Find where the given text appears and provide that cell's center as (X, Y) coordinate. 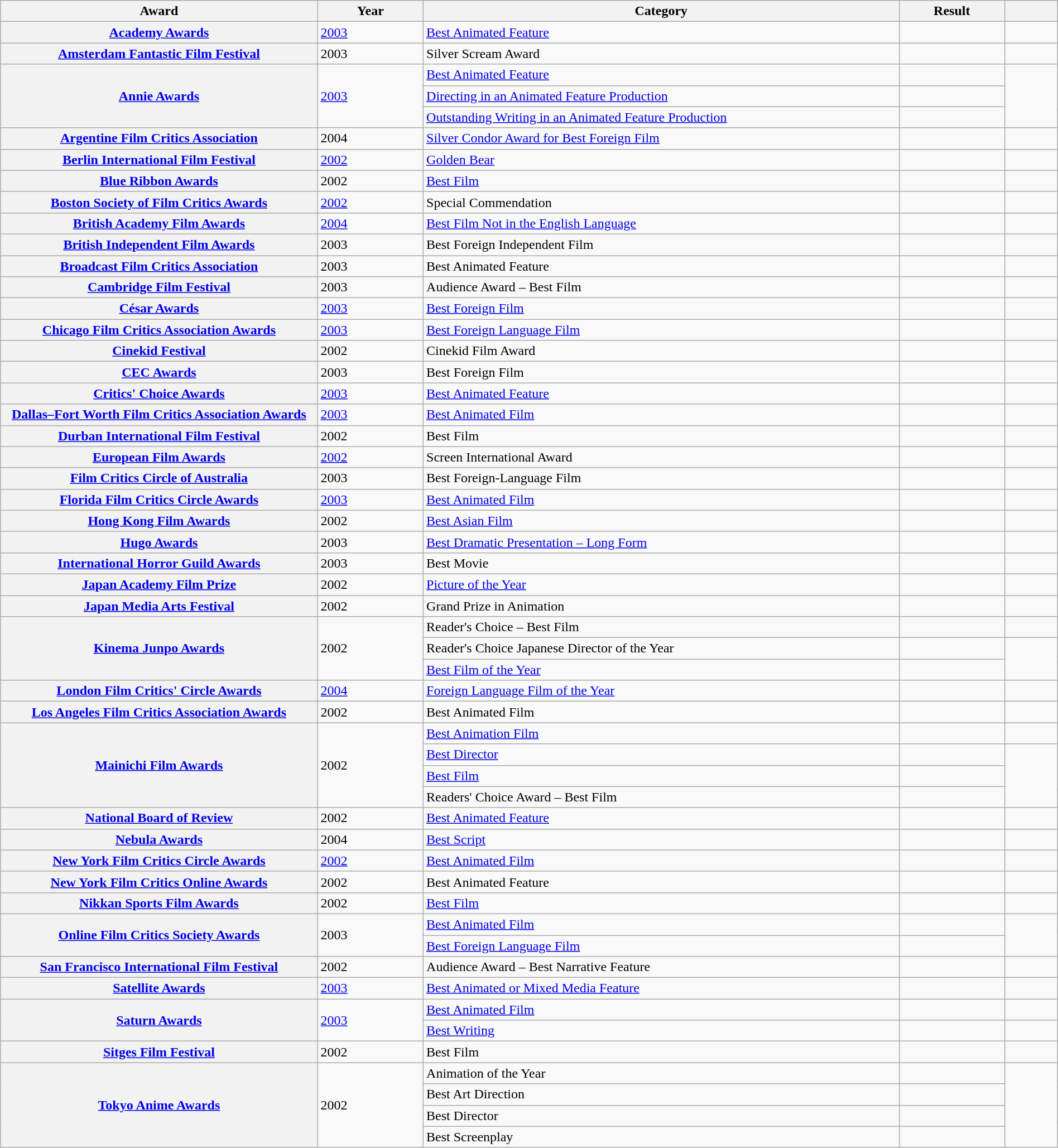
Audience Award – Best Film (662, 287)
Blue Ribbon Awards (159, 181)
Best Script (662, 839)
New York Film Critics Circle Awards (159, 861)
Screen International Award (662, 457)
Audience Award – Best Narrative Feature (662, 967)
Golden Bear (662, 160)
Animation of the Year (662, 1073)
Boston Society of Film Critics Awards (159, 202)
Sitges Film Festival (159, 1052)
Saturn Awards (159, 1020)
Los Angeles Film Critics Association Awards (159, 712)
Online Film Critics Society Awards (159, 935)
Nikkan Sports Film Awards (159, 903)
Cambridge Film Festival (159, 287)
Best Movie (662, 563)
Florida Film Critics Circle Awards (159, 499)
Nebula Awards (159, 839)
Best Film Not in the English Language (662, 223)
British Academy Film Awards (159, 223)
Grand Prize in Animation (662, 606)
Picture of the Year (662, 584)
Foreign Language Film of the Year (662, 691)
Japan Media Arts Festival (159, 606)
Silver Condor Award for Best Foreign Film (662, 138)
Best Dramatic Presentation – Long Form (662, 542)
Japan Academy Film Prize (159, 584)
European Film Awards (159, 457)
Best Animated or Mixed Media Feature (662, 988)
New York Film Critics Online Awards (159, 882)
Durban International Film Festival (159, 436)
Best Asian Film (662, 521)
San Francisco International Film Festival (159, 967)
Best Writing (662, 1031)
Award (159, 11)
Film Critics Circle of Australia (159, 478)
Argentine Film Critics Association (159, 138)
Category (662, 11)
Cinekid Film Award (662, 351)
Mainichi Film Awards (159, 765)
Berlin International Film Festival (159, 160)
Satellite Awards (159, 988)
Annie Awards (159, 96)
Special Commendation (662, 202)
Tokyo Anime Awards (159, 1105)
British Independent Film Awards (159, 244)
César Awards (159, 309)
Directing in an Animated Feature Production (662, 96)
London Film Critics' Circle Awards (159, 691)
Year (371, 11)
Reader's Choice Japanese Director of the Year (662, 649)
Reader's Choice – Best Film (662, 627)
CEC Awards (159, 372)
Readers' Choice Award – Best Film (662, 797)
International Horror Guild Awards (159, 563)
Broadcast Film Critics Association (159, 266)
Outstanding Writing in an Animated Feature Production (662, 117)
Silver Scream Award (662, 54)
Kinema Junpo Awards (159, 649)
Best Animation Film (662, 733)
Best Art Direction (662, 1094)
Amsterdam Fantastic Film Festival (159, 54)
Academy Awards (159, 32)
Best Film of the Year (662, 670)
Best Screenplay (662, 1137)
National Board of Review (159, 818)
Critics' Choice Awards (159, 393)
Dallas–Fort Worth Film Critics Association Awards (159, 415)
Best Foreign-Language Film (662, 478)
Result (952, 11)
Chicago Film Critics Association Awards (159, 330)
Hugo Awards (159, 542)
Cinekid Festival (159, 351)
Hong Kong Film Awards (159, 521)
Best Foreign Independent Film (662, 244)
